Pinpoint the cell where the given text exists, returning its [x, y] midpoint coordinate. 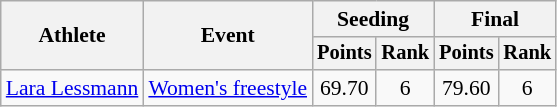
79.60 [466, 88]
Women's freestyle [228, 88]
69.70 [344, 88]
Seeding [373, 19]
Lara Lessmann [72, 88]
Athlete [72, 36]
Event [228, 36]
Final [495, 19]
